Detect which cell encompasses the target text, then output its (x, y) center coordinate. 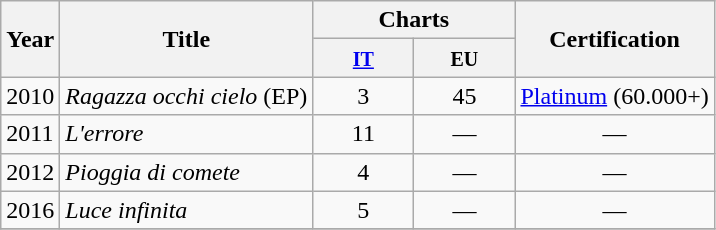
3 (364, 96)
Pioggia di comete (186, 172)
Ragazza occhi cielo (EP) (186, 96)
2011 (30, 134)
45 (464, 96)
2012 (30, 172)
2010 (30, 96)
Certification (614, 39)
IT (364, 58)
EU (464, 58)
2016 (30, 210)
11 (364, 134)
Luce infinita (186, 210)
Year (30, 39)
5 (364, 210)
Title (186, 39)
4 (364, 172)
L'errore (186, 134)
Platinum (60.000+) (614, 96)
Charts (414, 20)
